Pinpoint the cell where the given text exists, returning its (x, y) midpoint coordinate. 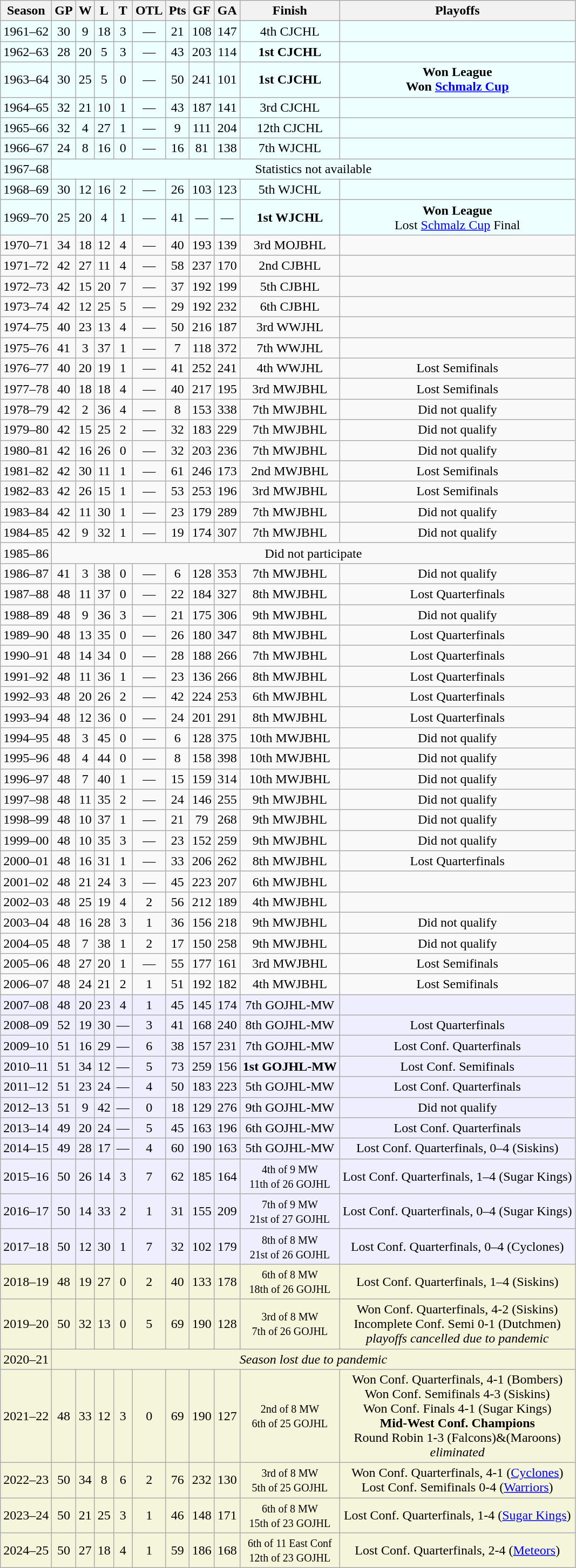
GF (202, 11)
178 (227, 1282)
130 (227, 1480)
2008–09 (26, 1025)
141 (227, 107)
Lost Conf. Quarterfinals, 0–4 (Sugar Kings) (457, 1211)
Season (26, 11)
1990–91 (26, 656)
22 (177, 594)
207 (227, 881)
2013–14 (26, 1128)
1993–94 (26, 717)
347 (227, 635)
Finish (289, 11)
2011–12 (26, 1087)
216 (202, 327)
1967–68 (26, 169)
81 (202, 148)
138 (227, 148)
123 (227, 189)
1980–81 (26, 450)
12th CJCHL (289, 128)
2003–04 (26, 922)
6th GOJHL-MW (289, 1128)
2022–23 (26, 1480)
1976–77 (26, 368)
5th CJBHL (289, 286)
111 (202, 128)
8th of 8 MW21st of 26 GOJHL (289, 1246)
53 (177, 491)
186 (202, 1550)
GP (64, 11)
1975–76 (26, 348)
193 (202, 245)
3rd of 8 MW5th of 25 GOJHL (289, 1480)
204 (227, 128)
55 (177, 964)
152 (202, 840)
61 (177, 471)
2024–25 (26, 1550)
255 (227, 799)
1968–69 (26, 189)
177 (202, 964)
158 (202, 758)
1969–70 (26, 217)
L (104, 11)
268 (227, 820)
3rd WWJHL (289, 327)
129 (202, 1107)
2016–17 (26, 1211)
102 (202, 1246)
4th WWJHL (289, 368)
5th WJCHL (289, 189)
139 (227, 245)
2004–05 (26, 943)
1974–75 (26, 327)
147 (227, 31)
185 (202, 1176)
133 (202, 1282)
Won Conf. Quarterfinals, 4-2 (Siskins)Incomplete Conf. Semi 0-1 (Dutchmen)playoffs cancelled due to pandemic (457, 1324)
2002–03 (26, 902)
1986–87 (26, 573)
2020–21 (26, 1359)
58 (177, 265)
2009–10 (26, 1046)
1961–62 (26, 31)
145 (202, 1005)
136 (202, 676)
8th GOJHL-MW (289, 1025)
236 (227, 450)
3rd CJCHL (289, 107)
4th of 9 MW11th of 26 GOJHL (289, 1176)
Season lost due to pandemic (313, 1359)
173 (227, 471)
212 (202, 902)
153 (202, 409)
229 (227, 430)
62 (177, 1176)
46 (177, 1516)
148 (202, 1516)
1st WJCHL (289, 217)
114 (227, 52)
224 (202, 697)
6th of 11 East Conf12th of 23 GOJHL (289, 1550)
2005–06 (26, 964)
4th CJCHL (289, 31)
252 (202, 368)
206 (202, 861)
161 (227, 964)
6th of 8 MW18th of 26 GOJHL (289, 1282)
7th of 9 MW21st of 27 GOJHL (289, 1211)
2023–24 (26, 1516)
246 (202, 471)
182 (227, 984)
164 (227, 1176)
2010–11 (26, 1066)
1971–72 (26, 265)
52 (64, 1025)
1988–89 (26, 614)
2018–19 (26, 1282)
218 (227, 922)
1995–96 (26, 758)
Won Conf. Quarterfinals, 4-1 (Cyclones)Lost Conf. Semifinals 0-4 (Warriors) (457, 1480)
1996–97 (26, 779)
171 (227, 1516)
1979–80 (26, 430)
2001–02 (26, 881)
101 (227, 80)
1983–84 (26, 512)
2007–08 (26, 1005)
Did not participate (313, 553)
188 (202, 656)
189 (227, 902)
3rd MOJBHL (289, 245)
1962–63 (26, 52)
1992–93 (26, 697)
307 (227, 532)
73 (177, 1066)
180 (202, 635)
2019–20 (26, 1324)
1998–99 (26, 820)
327 (227, 594)
7th WWJHL (289, 348)
1973–74 (26, 307)
2014–15 (26, 1148)
127 (227, 1416)
79 (202, 820)
56 (177, 902)
Statistics not available (313, 169)
146 (202, 799)
258 (227, 943)
157 (202, 1046)
1997–98 (26, 799)
231 (227, 1046)
2nd MWJBHL (289, 471)
1982–83 (26, 491)
1987–88 (26, 594)
276 (227, 1107)
398 (227, 758)
2006–07 (26, 984)
338 (227, 409)
199 (227, 286)
1978–79 (26, 409)
262 (227, 861)
Lost Conf. Quarterfinals, 1–4 (Sugar Kings) (457, 1176)
Won League Lost Schmalz Cup Final (457, 217)
Playoffs (457, 11)
59 (177, 1550)
1989–90 (26, 635)
1963–64 (26, 80)
291 (227, 717)
Lost Conf. Quarterfinals, 1-4 (Sugar Kings) (457, 1516)
217 (202, 389)
3rd of 8 MW7th of 26 GOJHL (289, 1324)
2017–18 (26, 1246)
Lost Conf. Semifinals (457, 1066)
314 (227, 779)
Lost Conf. Quarterfinals, 0–4 (Cyclones) (457, 1246)
375 (227, 738)
1977–78 (26, 389)
1964–65 (26, 107)
155 (202, 1211)
184 (202, 594)
353 (227, 573)
1966–67 (26, 148)
1999–00 (26, 840)
60 (177, 1148)
170 (227, 265)
237 (202, 265)
2015–16 (26, 1176)
W (85, 11)
240 (227, 1025)
118 (202, 348)
9th GOJHL-MW (289, 1107)
150 (202, 943)
Lost Conf. Quarterfinals, 0–4 (Siskins) (457, 1148)
2nd CJBHL (289, 265)
289 (227, 512)
2021–22 (26, 1416)
76 (177, 1480)
1994–95 (26, 738)
195 (227, 389)
2012–13 (26, 1107)
2nd of 8 MW6th of 25 GOJHL (289, 1416)
6th CJBHL (289, 307)
175 (202, 614)
T (123, 11)
1985–86 (26, 553)
1991–92 (26, 676)
44 (104, 758)
Lost Conf. Quarterfinals, 2-4 (Meteors) (457, 1550)
1970–71 (26, 245)
1965–66 (26, 128)
7th WJCHL (289, 148)
OTL (149, 11)
6th of 8 MW15th of 23 GOJHL (289, 1516)
Pts (177, 11)
306 (227, 614)
209 (227, 1211)
1984–85 (26, 532)
1981–82 (26, 471)
372 (227, 348)
108 (202, 31)
GA (227, 11)
Lost Conf. Quarterfinals, 1–4 (Siskins) (457, 1282)
201 (202, 717)
1st GOJHL-MW (289, 1066)
Won League Won Schmalz Cup (457, 80)
1972–73 (26, 286)
2000–01 (26, 861)
103 (202, 189)
159 (202, 779)
